Capture the cell that displays the provided text and extract its (x, y) central coordinate. 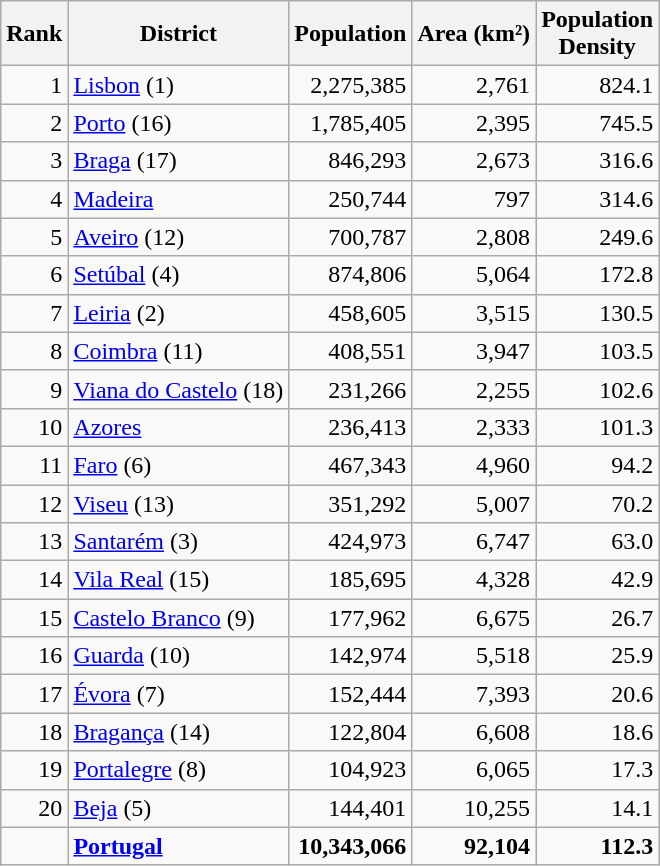
Viseu (13) (178, 503)
172.8 (598, 275)
13 (34, 542)
3,947 (474, 351)
6,065 (474, 770)
458,605 (350, 313)
Setúbal (4) (178, 275)
846,293 (350, 161)
Madeira (178, 199)
144,401 (350, 808)
797 (474, 199)
2 (34, 123)
11 (34, 465)
Population Density (598, 34)
Faro (6) (178, 465)
4,328 (474, 580)
70.2 (598, 503)
16 (34, 656)
5,007 (474, 503)
Porto (16) (178, 123)
101.3 (598, 427)
Azores (178, 427)
314.6 (598, 199)
1 (34, 85)
5,518 (474, 656)
17.3 (598, 770)
177,962 (350, 618)
Évora (7) (178, 694)
Guarda (10) (178, 656)
316.6 (598, 161)
17 (34, 694)
122,804 (350, 732)
104,923 (350, 770)
250,744 (350, 199)
185,695 (350, 580)
2,275,385 (350, 85)
8 (34, 351)
14 (34, 580)
152,444 (350, 694)
2,255 (474, 389)
874,806 (350, 275)
2,808 (474, 237)
Braga (17) (178, 161)
Coimbra (11) (178, 351)
5,064 (474, 275)
2,333 (474, 427)
25.9 (598, 656)
12 (34, 503)
142,974 (350, 656)
Area (km²) (474, 34)
3,515 (474, 313)
4,960 (474, 465)
351,292 (350, 503)
112.3 (598, 846)
3 (34, 161)
4 (34, 199)
14.1 (598, 808)
2,395 (474, 123)
6,675 (474, 618)
94.2 (598, 465)
Portugal (178, 846)
249.6 (598, 237)
2,673 (474, 161)
42.9 (598, 580)
824.1 (598, 85)
18.6 (598, 732)
745.5 (598, 123)
Viana do Castelo (18) (178, 389)
10,255 (474, 808)
102.6 (598, 389)
District (178, 34)
231,266 (350, 389)
236,413 (350, 427)
467,343 (350, 465)
10 (34, 427)
7 (34, 313)
700,787 (350, 237)
6,608 (474, 732)
92,104 (474, 846)
19 (34, 770)
Vila Real (15) (178, 580)
7,393 (474, 694)
Aveiro (12) (178, 237)
9 (34, 389)
Portalegre (8) (178, 770)
10,343,066 (350, 846)
Leiria (2) (178, 313)
63.0 (598, 542)
103.5 (598, 351)
424,973 (350, 542)
20.6 (598, 694)
408,551 (350, 351)
Population (350, 34)
2,761 (474, 85)
Rank (34, 34)
Castelo Branco (9) (178, 618)
1,785,405 (350, 123)
26.7 (598, 618)
130.5 (598, 313)
18 (34, 732)
6 (34, 275)
20 (34, 808)
5 (34, 237)
Santarém (3) (178, 542)
Beja (5) (178, 808)
15 (34, 618)
Bragança (14) (178, 732)
6,747 (474, 542)
Lisbon (1) (178, 85)
